Capture the cell that displays the provided text and extract its [X, Y] central coordinate. 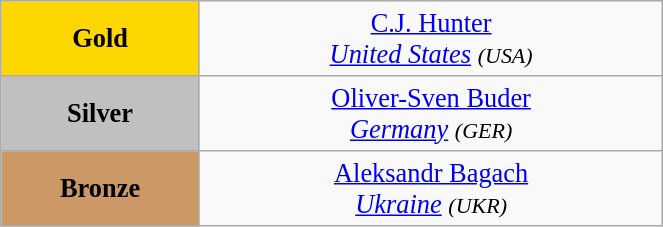
Silver [100, 112]
C.J. HunterUnited States (USA) [430, 38]
Gold [100, 38]
Bronze [100, 188]
Aleksandr BagachUkraine (UKR) [430, 188]
Oliver-Sven BuderGermany (GER) [430, 112]
